Output the [x, y] coordinate of the center of the cell containing the given text.  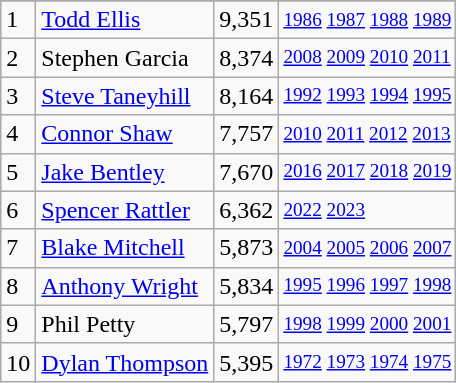
Todd Ellis [125, 20]
1995 1996 1997 1998 [368, 286]
1 [18, 20]
2022 2023 [368, 210]
Stephen Garcia [125, 58]
1972 1973 1974 1975 [368, 362]
8 [18, 286]
8,164 [246, 96]
1992 1993 1994 1995 [368, 96]
5,873 [246, 248]
1986 1987 1988 1989 [368, 20]
2016 2017 2018 2019 [368, 172]
Steve Taneyhill [125, 96]
5 [18, 172]
4 [18, 134]
9 [18, 324]
5,797 [246, 324]
Blake Mitchell [125, 248]
2 [18, 58]
5,395 [246, 362]
6,362 [246, 210]
Jake Bentley [125, 172]
7,670 [246, 172]
6 [18, 210]
2004 2005 2006 2007 [368, 248]
1998 1999 2000 2001 [368, 324]
Connor Shaw [125, 134]
10 [18, 362]
5,834 [246, 286]
Dylan Thompson [125, 362]
7,757 [246, 134]
2010 2011 2012 2013 [368, 134]
Anthony Wright [125, 286]
8,374 [246, 58]
2008 2009 2010 2011 [368, 58]
Phil Petty [125, 324]
3 [18, 96]
9,351 [246, 20]
7 [18, 248]
Spencer Rattler [125, 210]
